Scan for the cell matching the given text and deliver its (x, y) coordinate at center. 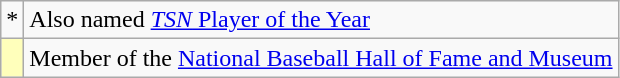
Member of the National Baseball Hall of Fame and Museum (321, 58)
Also named TSN Player of the Year (321, 20)
* (12, 20)
